Provide the (x, y) coordinate of the cell's center where the given text is located.  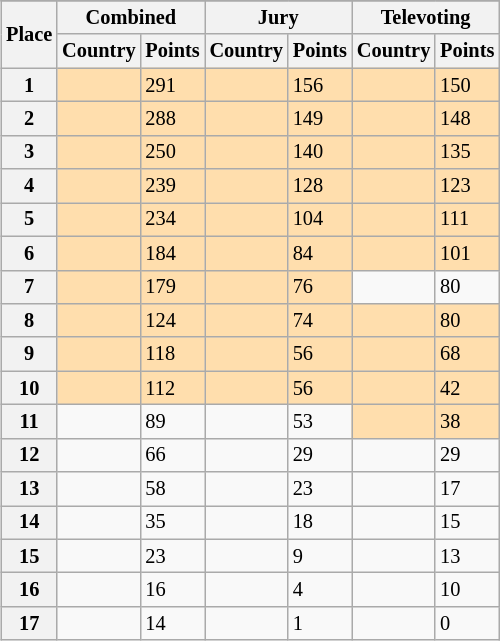
288 (172, 119)
184 (172, 253)
118 (172, 354)
42 (467, 388)
5 (29, 220)
Place (29, 34)
148 (467, 119)
234 (172, 220)
112 (172, 388)
Jury (278, 18)
53 (320, 422)
Combined (130, 18)
128 (320, 186)
179 (172, 287)
123 (467, 186)
239 (172, 186)
18 (320, 523)
8 (29, 321)
7 (29, 287)
74 (320, 321)
250 (172, 152)
35 (172, 523)
58 (172, 489)
150 (467, 85)
76 (320, 287)
3 (29, 152)
6 (29, 253)
0 (467, 624)
101 (467, 253)
2 (29, 119)
89 (172, 422)
Televoting (426, 18)
135 (467, 152)
140 (320, 152)
124 (172, 321)
149 (320, 119)
84 (320, 253)
66 (172, 455)
12 (29, 455)
11 (29, 422)
38 (467, 422)
156 (320, 85)
68 (467, 354)
111 (467, 220)
104 (320, 220)
291 (172, 85)
